Determine the [X, Y] coordinate at the center of the cell enclosing the given text.  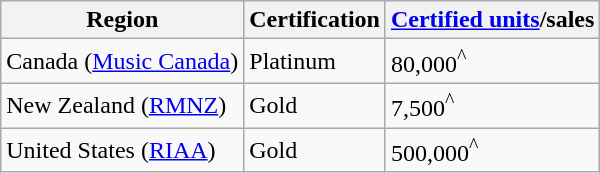
Platinum [315, 62]
Region [122, 20]
Certified units/sales [492, 20]
Certification [315, 20]
500,000^ [492, 150]
United States (RIAA) [122, 150]
80,000^ [492, 62]
Canada (Music Canada) [122, 62]
7,500^ [492, 106]
New Zealand (RMNZ) [122, 106]
